Determine the [X, Y] coordinate at the center of the cell enclosing the given text.  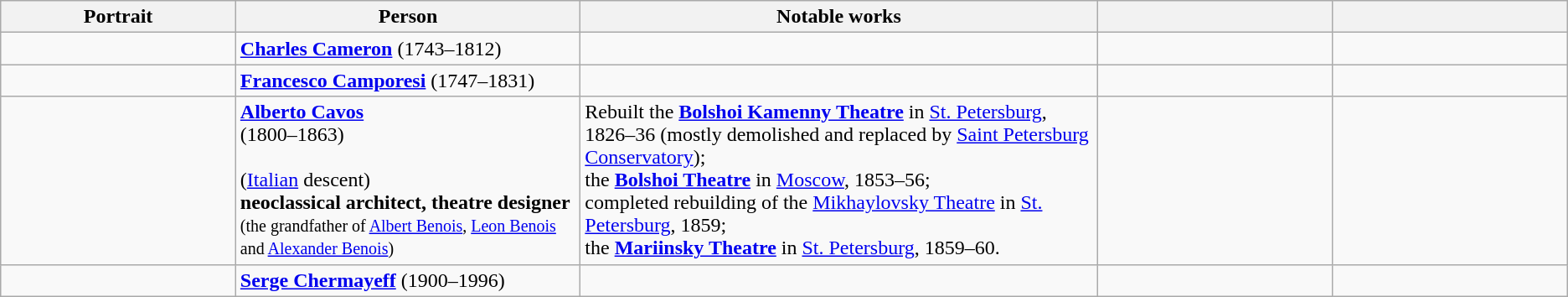
Serge Chermayeff (1900–1996) [407, 280]
Alberto Cavos(1800–1863)(Italian descent)neoclassical architect, theatre designer(the grandfather of Albert Benois, Leon Benois and Alexander Benois) [407, 180]
Charles Cameron (1743–1812) [407, 49]
Person [407, 17]
Francesco Camporesi (1747–1831) [407, 81]
Portrait [119, 17]
Notable works [839, 17]
